Scan for the cell matching the given text and deliver its [X, Y] coordinate at center. 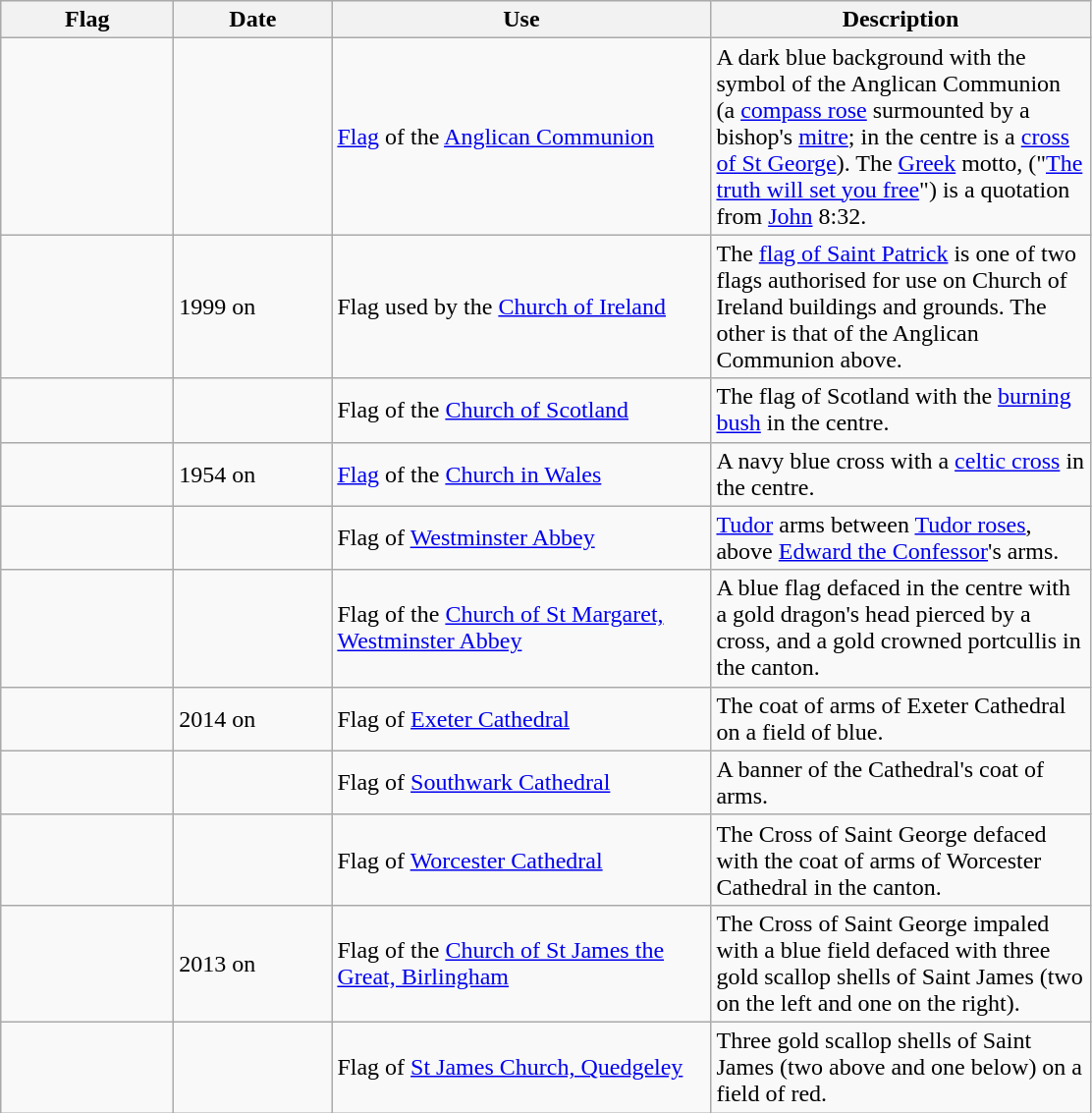
A navy blue cross with a celtic cross in the centre. [901, 473]
A blue flag defaced in the centre with a gold dragon's head pierced by a cross, and a gold crowned portcullis in the canton. [901, 629]
Tudor arms between Tudor roses, above Edward the Confessor's arms. [901, 538]
The Cross of Saint George defaced with the coat of arms of Worcester Cathedral in the canton. [901, 860]
Flag of Westminster Abbey [521, 538]
Flag of Southwark Cathedral [521, 782]
Flag of the Church of St Margaret, Westminster Abbey [521, 629]
2014 on [253, 719]
Flag of the Church in Wales [521, 473]
Flag used by the Church of Ireland [521, 306]
Description [901, 20]
The coat of arms of Exeter Cathedral on a field of blue. [901, 719]
2013 on [253, 963]
Flag of the Anglican Communion [521, 137]
Flag of the Church of St James the Great, Birlingham [521, 963]
Three gold scallop shells of Saint James (two above and one below) on a field of red. [901, 1067]
Flag of St James Church, Quedgeley [521, 1067]
Flag of the Church of Scotland [521, 411]
The flag of Scotland with the burning bush in the centre. [901, 411]
A banner of the Cathedral's coat of arms. [901, 782]
Flag of Exeter Cathedral [521, 719]
Flag [87, 20]
Date [253, 20]
1954 on [253, 473]
The Cross of Saint George impaled with a blue field defaced with three gold scallop shells of Saint James (two on the left and one on the right). [901, 963]
Use [521, 20]
Flag of Worcester Cathedral [521, 860]
1999 on [253, 306]
